Scan for the cell matching the given text and deliver its (x, y) coordinate at center. 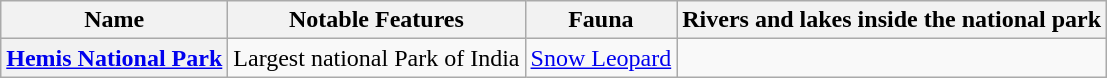
Hemis National Park (114, 58)
Notable Features (376, 20)
Largest national Park of India (376, 58)
Snow Leopard (601, 58)
Rivers and lakes inside the national park (892, 20)
Fauna (601, 20)
Name (114, 20)
